Find where the given text appears and provide that cell's center as (X, Y) coordinate. 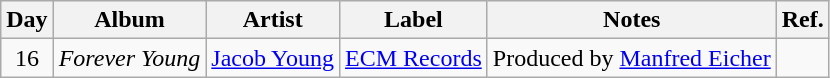
Forever Young (130, 58)
Produced by Manfred Eicher (632, 58)
Jacob Young (273, 58)
Notes (632, 20)
Album (130, 20)
Artist (273, 20)
ECM Records (414, 58)
Day (27, 20)
16 (27, 58)
Ref. (802, 20)
Label (414, 20)
